Return (X, Y) of the center of cell containing provided text 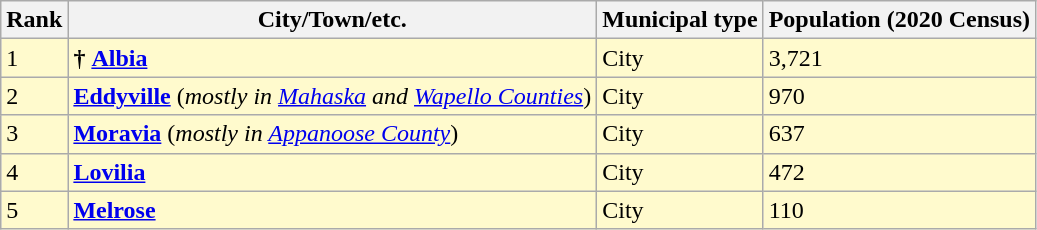
Municipal type (680, 20)
110 (899, 210)
472 (899, 172)
637 (899, 134)
3 (34, 134)
Rank (34, 20)
5 (34, 210)
Moravia (mostly in Appanoose County) (332, 134)
Eddyville (mostly in Mahaska and Wapello Counties) (332, 96)
Population (2020 Census) (899, 20)
Melrose (332, 210)
2 (34, 96)
† Albia (332, 58)
1 (34, 58)
4 (34, 172)
City/Town/etc. (332, 20)
Lovilia (332, 172)
970 (899, 96)
3,721 (899, 58)
